Identify which cell holds the provided text, then report its [X, Y] central coordinate. 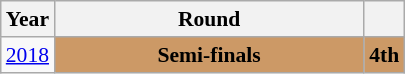
4th [384, 55]
Round [209, 19]
2018 [28, 55]
Semi-finals [209, 55]
Year [28, 19]
